Find where the given text appears and provide that cell's center as (X, Y) coordinate. 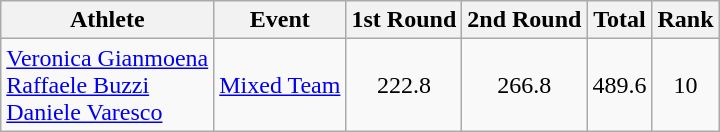
Total (620, 20)
266.8 (524, 85)
2nd Round (524, 20)
Mixed Team (280, 85)
10 (686, 85)
Athlete (108, 20)
Event (280, 20)
Veronica GianmoenaRaffaele BuzziDaniele Varesco (108, 85)
489.6 (620, 85)
1st Round (404, 20)
222.8 (404, 85)
Rank (686, 20)
